Search for the cell housing the specified text and yield its [X, Y] center coordinate. 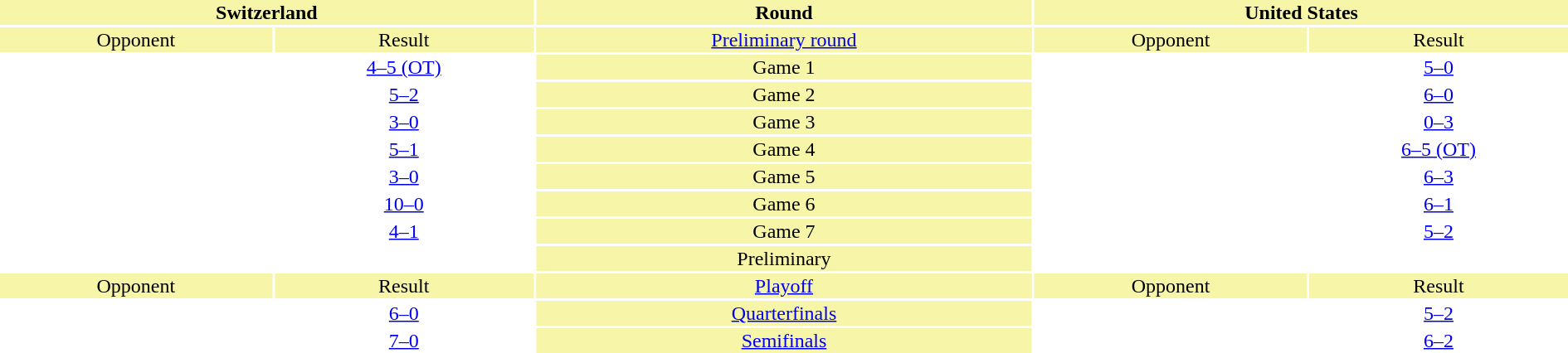
5–0 [1439, 67]
Game 6 [784, 204]
4–1 [404, 231]
Game 7 [784, 231]
4–5 (OT) [404, 67]
Game 5 [784, 176]
6–3 [1439, 176]
Preliminary round [784, 40]
6–5 (OT) [1439, 149]
Game 2 [784, 94]
10–0 [404, 204]
5–1 [404, 149]
6–1 [1439, 204]
Game 4 [784, 149]
7–0 [404, 341]
Game 3 [784, 122]
Round [784, 12]
Semifinals [784, 341]
0–3 [1439, 122]
6–2 [1439, 341]
Quarterfinals [784, 313]
Switzerland [267, 12]
Preliminary [784, 259]
Game 1 [784, 67]
United States [1301, 12]
Playoff [784, 286]
